Identify which cell holds the provided text, then report its (x, y) central coordinate. 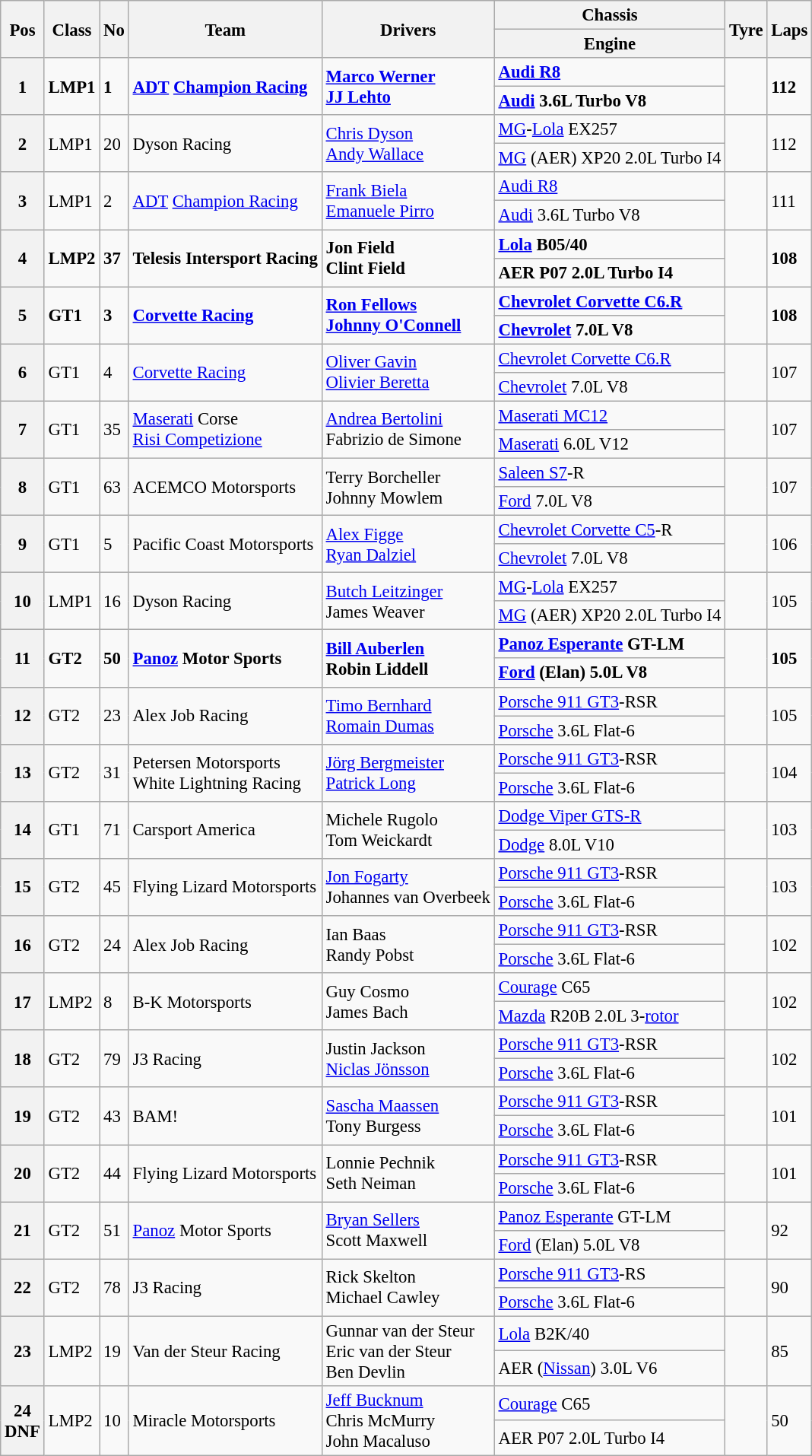
Dodge 8.0L V10 (610, 844)
Ron Fellows Johnny O'Connell (408, 315)
21 (23, 1231)
Class (71, 29)
17 (23, 1001)
Chris Dyson Andy Wallace (408, 143)
Sascha Maassen Tony Burgess (408, 1117)
Rick Skelton Michael Cawley (408, 1287)
106 (789, 545)
Butch Leitzinger James Weaver (408, 601)
Miracle Motorsports (225, 1421)
35 (114, 429)
Oliver Gavin Olivier Beretta (408, 373)
Frank Biela Emanuele Pirro (408, 201)
Saleen S7-R (610, 472)
7 (23, 429)
104 (789, 773)
Porsche 911 GT3-RS (610, 1273)
Maserati Corse Risi Competizione (225, 429)
9 (23, 545)
24DNF (23, 1421)
Carsport America (225, 831)
Mazda R20B 2.0L 3-rotor (610, 1016)
63 (114, 487)
Pacific Coast Motorsports (225, 545)
31 (114, 773)
12 (23, 715)
Lonnie Pechnik Seth Neiman (408, 1173)
Gunnar van der Steur Eric van der Steur Ben Devlin (408, 1351)
Engine (610, 44)
Lola B05/40 (610, 244)
71 (114, 831)
78 (114, 1287)
Lola B2K/40 (610, 1334)
No (114, 29)
Chevrolet Corvette C5-R (610, 530)
22 (23, 1287)
Drivers (408, 29)
15 (23, 887)
AER (Nissan) 3.0L V6 (610, 1369)
Timo Bernhard Romain Dumas (408, 715)
51 (114, 1231)
Maserati 6.0L V12 (610, 444)
44 (114, 1173)
Tyre (747, 29)
Ford 7.0L V8 (610, 501)
Team (225, 29)
37 (114, 259)
Jon Field Clint Field (408, 259)
Ian Baas Randy Pobst (408, 945)
Alex Figge Ryan Dalziel (408, 545)
Bryan Sellers Scott Maxwell (408, 1231)
Dodge Viper GTS-R (610, 816)
13 (23, 773)
Laps (789, 29)
6 (23, 373)
Van der Steur Racing (225, 1351)
BAM! (225, 1117)
111 (789, 201)
Maserati MC12 (610, 415)
Guy Cosmo James Bach (408, 1001)
Telesis Intersport Racing (225, 259)
79 (114, 1059)
24 (114, 945)
85 (789, 1351)
B-K Motorsports (225, 1001)
Bill Auberlen Robin Liddell (408, 659)
Pos (23, 29)
Jeff Bucknum Chris McMurry John Macaluso (408, 1421)
18 (23, 1059)
Jörg Bergmeister Patrick Long (408, 773)
14 (23, 831)
Jon Fogarty Johannes van Overbeek (408, 887)
Michele Rugolo Tom Weickardt (408, 831)
ACEMCO Motorsports (225, 487)
Terry Borcheller Johnny Mowlem (408, 487)
Marco Werner JJ Lehto (408, 87)
92 (789, 1231)
43 (114, 1117)
Chassis (610, 15)
Andrea Bertolini Fabrizio de Simone (408, 429)
90 (789, 1287)
45 (114, 887)
11 (23, 659)
Justin Jackson Niclas Jönsson (408, 1059)
Petersen Motorsports White Lightning Racing (225, 773)
